Extract the (X, Y) coordinate from the center of the cell holding the provided text.  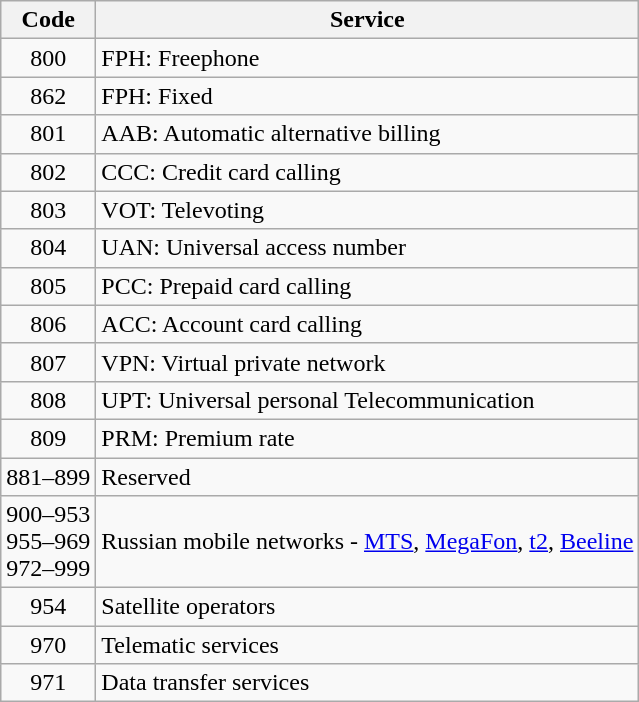
806 (48, 324)
808 (48, 400)
881–899 (48, 477)
Data transfer services (368, 683)
FPH: Freephone (368, 58)
CCC: Credit card calling (368, 172)
VPN: Virtual private network (368, 362)
ACC: Account card calling (368, 324)
805 (48, 286)
UPT: Universal personal Telecommunication (368, 400)
809 (48, 438)
AAB: Automatic alternative billing (368, 134)
VOT: Televoting (368, 210)
Satellite operators (368, 607)
Code (48, 20)
804 (48, 248)
807 (48, 362)
862 (48, 96)
970 (48, 645)
802 (48, 172)
803 (48, 210)
800 (48, 58)
Russian mobile networks - MTS, MegaFon, t2, Beeline (368, 542)
900–953 955–969 972–999 (48, 542)
Telematic services (368, 645)
971 (48, 683)
Service (368, 20)
954 (48, 607)
FPH: Fixed (368, 96)
UAN: Universal access number (368, 248)
PCC: Prepaid card calling (368, 286)
801 (48, 134)
Reserved (368, 477)
PRM: Premium rate (368, 438)
